Return the (X, Y) coordinate for the center point of the cell that contains the specified text.  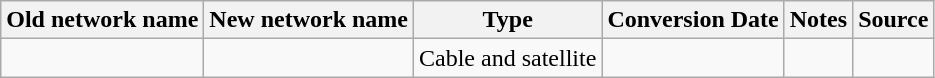
Type (508, 20)
Notes (818, 20)
Source (894, 20)
Conversion Date (693, 20)
Old network name (102, 20)
Cable and satellite (508, 58)
New network name (309, 20)
